Pinpoint the cell where the given text exists, returning its (X, Y) midpoint coordinate. 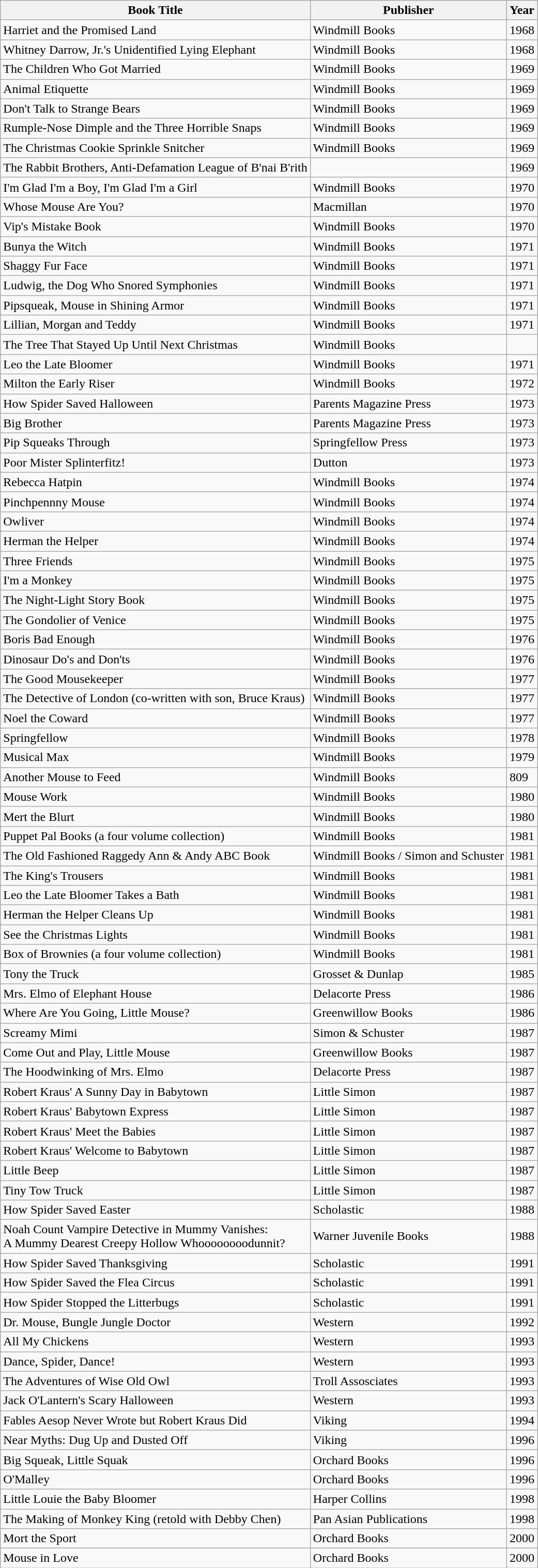
Poor Mister Splinterfitz! (156, 462)
Near Myths: Dug Up and Dusted Off (156, 1440)
Dance, Spider, Dance! (156, 1361)
All My Chickens (156, 1342)
Screamy Mimi (156, 1033)
Box of Brownies (a four volume collection) (156, 954)
Year (522, 10)
Rumple-Nose Dimple and the Three Horrible Snaps (156, 128)
Pip Squeaks Through (156, 443)
Macmillan (408, 207)
Windmill Books / Simon and Schuster (408, 856)
Mort the Sport (156, 1539)
1978 (522, 738)
Book Title (156, 10)
Come Out and Play, Little Mouse (156, 1052)
Leo the Late Bloomer Takes a Bath (156, 895)
Mert the Blurt (156, 816)
Noah Count Vampire Detective in Mummy Vanishes:A Mummy Dearest Creepy Hollow Whoooooooodunnit? (156, 1237)
I'm a Monkey (156, 581)
Pinchpennny Mouse (156, 502)
Herman the Helper Cleans Up (156, 915)
Big Squeak, Little Squak (156, 1460)
Robert Kraus' A Sunny Day in Babytown (156, 1092)
Tiny Tow Truck (156, 1190)
Fables Aesop Never Wrote but Robert Kraus Did (156, 1420)
How Spider Saved Halloween (156, 403)
Publisher (408, 10)
Boris Bad Enough (156, 640)
Little Louie the Baby Bloomer (156, 1499)
1994 (522, 1420)
Warner Juvenile Books (408, 1237)
Harriet and the Promised Land (156, 30)
Where Are You Going, Little Mouse? (156, 1013)
How Spider Saved Easter (156, 1210)
Grosset & Dunlap (408, 974)
1992 (522, 1322)
Jack O'Lantern's Scary Halloween (156, 1401)
See the Christmas Lights (156, 935)
Mouse in Love (156, 1558)
809 (522, 777)
I'm Glad I'm a Boy, I'm Glad I'm a Girl (156, 187)
Tony the Truck (156, 974)
1985 (522, 974)
Whitney Darrow, Jr.'s Unidentified Lying Elephant (156, 50)
Bunya the Witch (156, 246)
O'Malley (156, 1479)
Noel the Coward (156, 718)
The King's Trousers (156, 876)
Mouse Work (156, 797)
1979 (522, 757)
The Making of Monkey King (retold with Debby Chen) (156, 1518)
Ludwig, the Dog Who Snored Symphonies (156, 286)
Pan Asian Publications (408, 1518)
Three Friends (156, 561)
Harper Collins (408, 1499)
How Spider Saved Thanksgiving (156, 1263)
Leo the Late Bloomer (156, 364)
Big Brother (156, 423)
Lillian, Morgan and Teddy (156, 325)
Musical Max (156, 757)
The Adventures of Wise Old Owl (156, 1381)
Puppet Pal Books (a four volume collection) (156, 836)
Vip's Mistake Book (156, 226)
The Children Who Got Married (156, 69)
Little Beep (156, 1170)
Don't Talk to Strange Bears (156, 108)
The Good Mousekeeper (156, 679)
The Detective of London (co-written with son, Bruce Kraus) (156, 698)
Robert Kraus' Babytown Express (156, 1111)
Robert Kraus' Welcome to Babytown (156, 1151)
The Night-Light Story Book (156, 600)
The Gondolier of Venice (156, 620)
Dutton (408, 462)
Springfellow (156, 738)
Troll Assosciates (408, 1381)
How Spider Stopped the Litterbugs (156, 1302)
Robert Kraus' Meet the Babies (156, 1131)
Pipsqueak, Mouse in Shining Armor (156, 305)
Another Mouse to Feed (156, 777)
Mrs. Elmo of Elephant House (156, 993)
Herman the Helper (156, 541)
How Spider Saved the Flea Circus (156, 1283)
The Hoodwinking of Mrs. Elmo (156, 1072)
The Old Fashioned Raggedy Ann & Andy ABC Book (156, 856)
The Tree That Stayed Up Until Next Christmas (156, 345)
The Christmas Cookie Sprinkle Snitcher (156, 148)
1972 (522, 384)
Simon & Schuster (408, 1033)
Dinosaur Do's and Don'ts (156, 659)
Milton the Early Riser (156, 384)
Dr. Mouse, Bungle Jungle Doctor (156, 1322)
Shaggy Fur Face (156, 266)
Animal Etiquette (156, 89)
Whose Mouse Are You? (156, 207)
Rebecca Hatpin (156, 482)
Owliver (156, 521)
Springfellow Press (408, 443)
The Rabbit Brothers, Anti-Defamation League of B'nai B'rith (156, 167)
